For the text-containing cell, return its midpoint in [x, y] coordinate format. 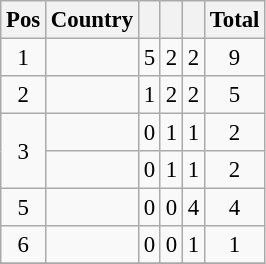
6 [24, 245]
Country [92, 20]
9 [234, 58]
3 [24, 152]
Pos [24, 20]
Total [234, 20]
